Search for the cell housing the specified text and yield its [x, y] center coordinate. 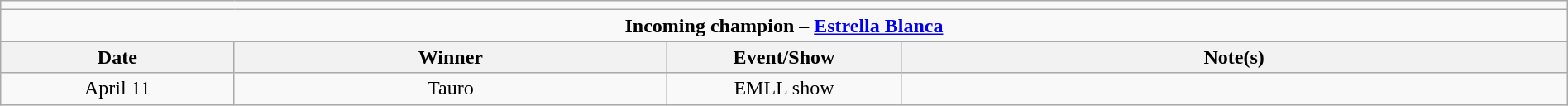
Event/Show [784, 57]
EMLL show [784, 89]
Tauro [451, 89]
Winner [451, 57]
Date [117, 57]
Incoming champion – Estrella Blanca [784, 26]
Note(s) [1234, 57]
April 11 [117, 89]
